Return the (x, y) coordinate for the center point of the cell that contains the specified text.  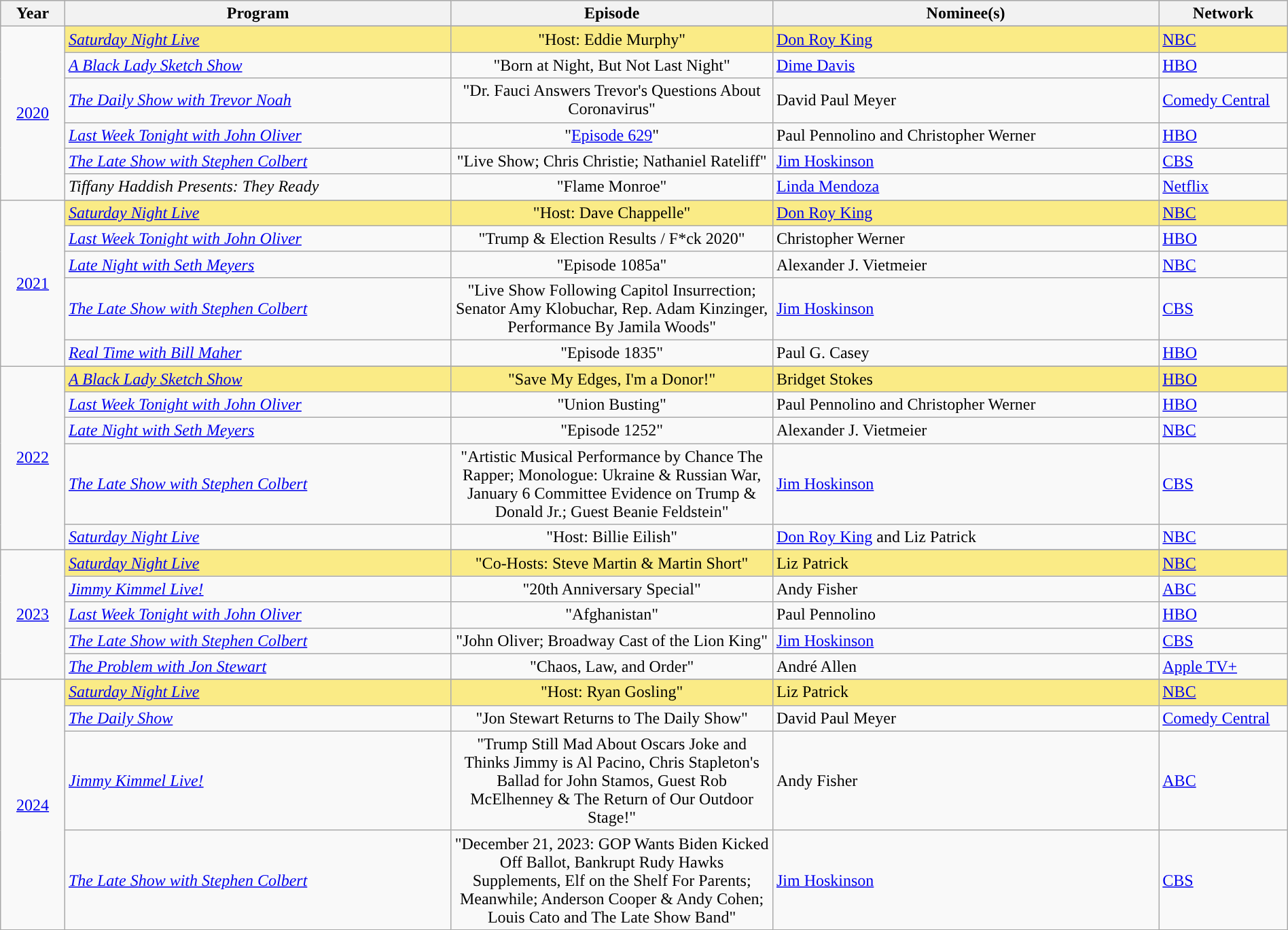
Paul G. Casey (965, 353)
Nominee(s) (965, 14)
"Episode 629" (612, 135)
Don Roy King and Liz Patrick (965, 537)
"Host: Ryan Gosling" (612, 692)
2020 (33, 113)
Real Time with Bill Maher (257, 353)
"Dr. Fauci Answers Trevor's Questions About Coronavirus" (612, 101)
The Daily Show with Trevor Noah (257, 101)
Episode (612, 14)
2021 (33, 283)
"Trump & Election Results / F*ck 2020" (612, 238)
"Episode 1252" (612, 431)
"20th Anniversary Special" (612, 589)
Linda Mendoza (965, 187)
Apple TV+ (1223, 666)
"Live Show; Chris Christie; Nathaniel Rateliff" (612, 161)
Network (1223, 14)
"Co-Hosts: Steve Martin & Martin Short" (612, 563)
Netflix (1223, 187)
The Daily Show (257, 718)
Year (33, 14)
2022 (33, 458)
"Host: Dave Chappelle" (612, 213)
"Afghanistan" (612, 615)
"Live Show Following Capitol Insurrection; Senator Amy Klobuchar, Rep. Adam Kinzinger, Performance By Jamila Woods" (612, 308)
Christopher Werner (965, 238)
2023 (33, 615)
"Episode 1085a" (612, 264)
"Union Busting" (612, 405)
Paul Pennolino (965, 615)
Tiffany Haddish Presents: They Ready (257, 187)
"Host: Billie Eilish" (612, 537)
Program (257, 14)
Dime Davis (965, 65)
"Born at Night, But Not Last Night" (612, 65)
"Chaos, Law, and Order" (612, 666)
"Save My Edges, I'm a Donor!" (612, 378)
2024 (33, 804)
"John Oliver; Broadway Cast of the Lion King" (612, 641)
"Jon Stewart Returns to The Daily Show" (612, 718)
Bridget Stokes (965, 378)
"Episode 1835" (612, 353)
"Host: Eddie Murphy" (612, 39)
"Flame Monroe" (612, 187)
André Allen (965, 666)
The Problem with Jon Stewart (257, 666)
